Output the [X, Y] coordinate of the center of the cell containing the given text.  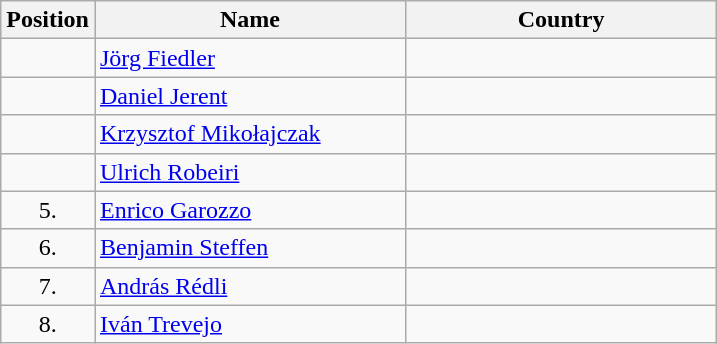
András Rédli [250, 286]
Enrico Garozzo [250, 210]
Jörg Fiedler [250, 58]
6. [48, 248]
Benjamin Steffen [250, 248]
7. [48, 286]
Krzysztof Mikołajczak [250, 134]
5. [48, 210]
Daniel Jerent [250, 96]
Ulrich Robeiri [250, 172]
8. [48, 324]
Country [562, 20]
Name [250, 20]
Iván Trevejo [250, 324]
Position [48, 20]
